Find where the given text appears and provide that cell's center as (x, y) coordinate. 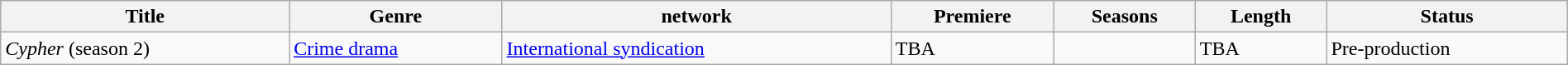
Premiere (973, 17)
Pre-production (1447, 48)
Cypher (season 2) (146, 48)
Seasons (1125, 17)
Length (1260, 17)
International syndication (696, 48)
Genre (395, 17)
network (696, 17)
Title (146, 17)
Crime drama (395, 48)
Status (1447, 17)
